Extract the (X, Y) coordinate from the center of the cell holding the provided text.  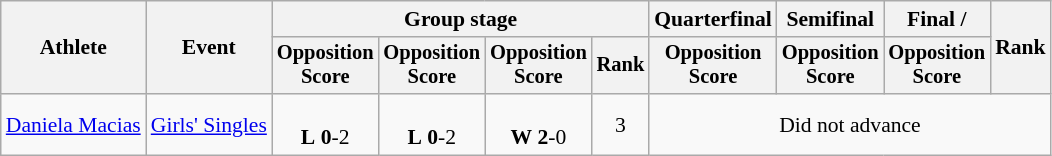
Quarterfinal (713, 19)
Did not advance (850, 124)
Semifinal (830, 19)
W 2-0 (538, 124)
Final / (938, 19)
Girls' Singles (209, 124)
Daniela Macias (74, 124)
Event (209, 48)
Group stage (460, 19)
Athlete (74, 48)
3 (621, 124)
